Scan for the cell matching the given text and deliver its [X, Y] coordinate at center. 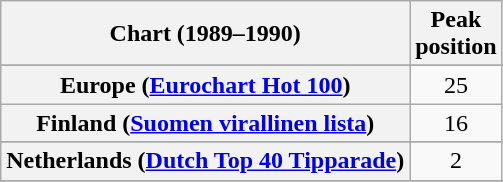
16 [456, 123]
Finland (Suomen virallinen lista) [206, 123]
Netherlands (Dutch Top 40 Tipparade) [206, 161]
Peakposition [456, 34]
Chart (1989–1990) [206, 34]
25 [456, 85]
Europe (Eurochart Hot 100) [206, 85]
2 [456, 161]
